Pinpoint the cell where the given text exists, returning its [x, y] midpoint coordinate. 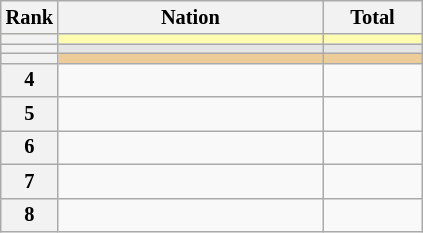
7 [30, 181]
5 [30, 114]
6 [30, 147]
Nation [190, 17]
8 [30, 215]
4 [30, 80]
Rank [30, 17]
Total [373, 17]
